Capture the cell that displays the provided text and extract its (X, Y) central coordinate. 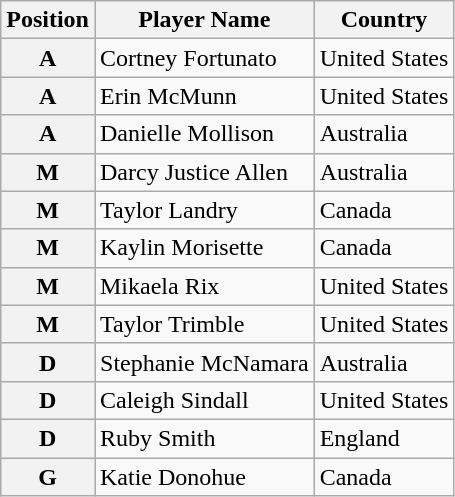
Kaylin Morisette (204, 248)
Cortney Fortunato (204, 58)
Mikaela Rix (204, 286)
Darcy Justice Allen (204, 172)
Ruby Smith (204, 438)
Position (48, 20)
Caleigh Sindall (204, 400)
Taylor Landry (204, 210)
Katie Donohue (204, 477)
Stephanie McNamara (204, 362)
Danielle Mollison (204, 134)
Country (384, 20)
Erin McMunn (204, 96)
England (384, 438)
Taylor Trimble (204, 324)
Player Name (204, 20)
G (48, 477)
